Search for the cell housing the specified text and yield its [x, y] center coordinate. 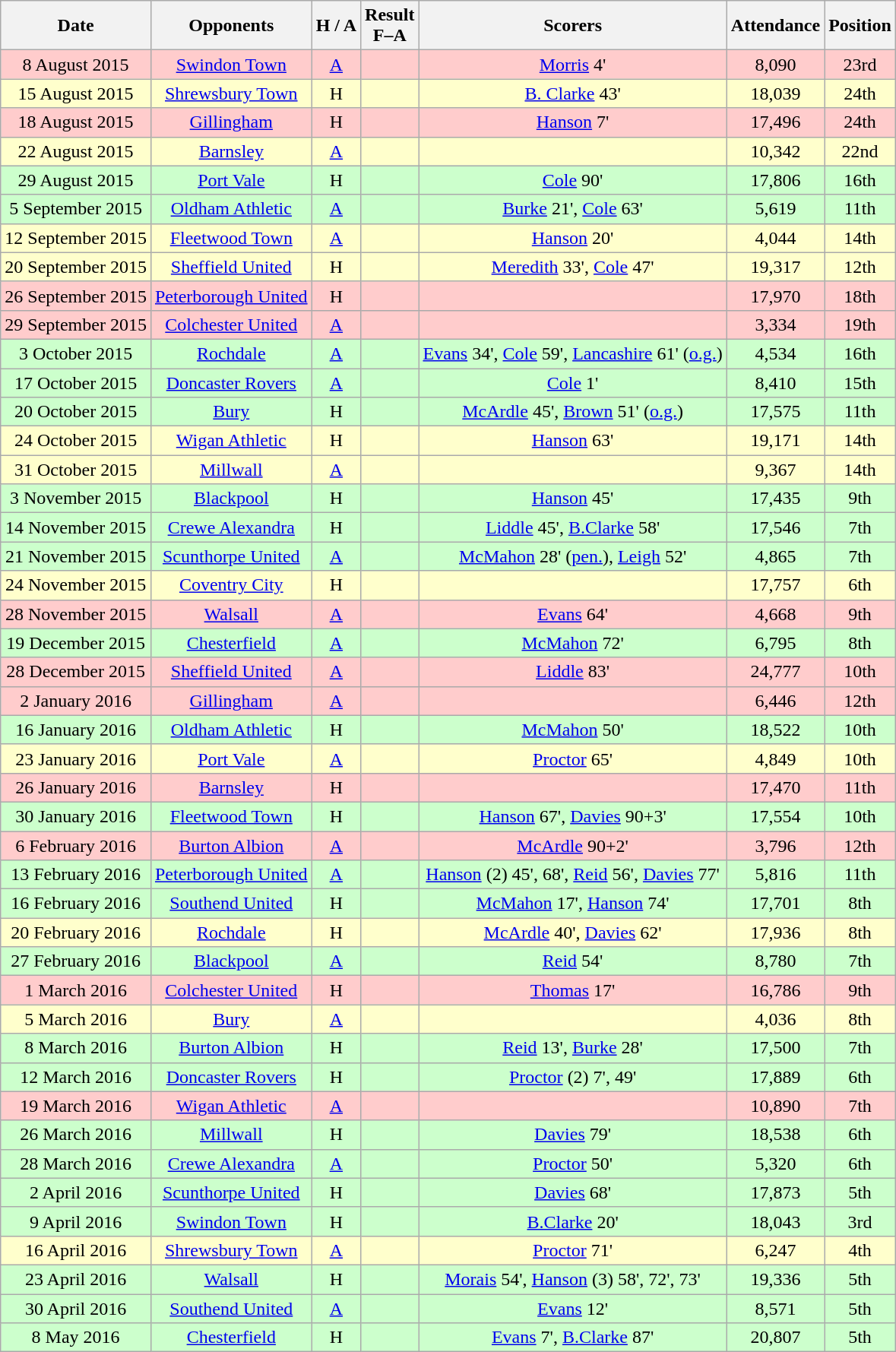
Date [76, 26]
19,317 [775, 267]
17,873 [775, 1192]
8,571 [775, 1308]
30 April 2016 [76, 1308]
17,500 [775, 1048]
8 March 2016 [76, 1048]
29 September 2015 [76, 325]
18,043 [775, 1221]
17,554 [775, 816]
16 January 2016 [76, 730]
15th [860, 382]
30 January 2016 [76, 816]
4,668 [775, 614]
Liddle 83' [573, 672]
28 November 2015 [76, 614]
McMahon 50' [573, 730]
Morais 54', Hanson (3) 58', 72', 73' [573, 1279]
3 November 2015 [76, 499]
24,777 [775, 672]
1 March 2016 [76, 990]
Proctor 50' [573, 1164]
Position [860, 26]
H / A [336, 26]
10,342 [775, 151]
Burke 21', Cole 63' [573, 209]
Reid 13', Burke 28' [573, 1048]
Evans 64' [573, 614]
McMahon 17', Hanson 74' [573, 904]
Hanson 45' [573, 499]
McMahon 28' (pen.), Leigh 52' [573, 556]
Hanson 67', Davies 90+3' [573, 816]
Cole 90' [573, 180]
19 March 2016 [76, 1106]
Davies 79' [573, 1135]
17,435 [775, 499]
Proctor 71' [573, 1250]
Evans 12' [573, 1308]
8 August 2015 [76, 65]
Cole 1' [573, 382]
4th [860, 1250]
17,757 [775, 585]
4,849 [775, 758]
17,496 [775, 122]
27 February 2016 [76, 961]
9,367 [775, 470]
Reid 54' [573, 961]
6,446 [775, 701]
17,936 [775, 932]
Hanson (2) 45', 68', Reid 56', Davies 77' [573, 875]
16 April 2016 [76, 1250]
18,538 [775, 1135]
20,807 [775, 1338]
9 April 2016 [76, 1221]
4,036 [775, 1019]
24 November 2015 [76, 585]
McArdle 40', Davies 62' [573, 932]
Davies 68' [573, 1192]
5 September 2015 [76, 209]
Hanson 7' [573, 122]
19th [860, 325]
8 May 2016 [76, 1338]
4,044 [775, 238]
Scorers [573, 26]
Thomas 17' [573, 990]
8,090 [775, 65]
Hanson 63' [573, 441]
8,410 [775, 382]
17,546 [775, 527]
ResultF–A [390, 26]
3 October 2015 [76, 353]
Morris 4' [573, 65]
5,816 [775, 875]
23 January 2016 [76, 758]
16 February 2016 [76, 904]
McArdle 90+2' [573, 846]
10,890 [775, 1106]
20 September 2015 [76, 267]
Opponents [231, 26]
Evans 34', Cole 59', Lancashire 61' (o.g.) [573, 353]
4,865 [775, 556]
16,786 [775, 990]
17,970 [775, 296]
Evans 7', B.Clarke 87' [573, 1338]
20 October 2015 [76, 412]
19,171 [775, 441]
23rd [860, 65]
McArdle 45', Brown 51' (o.g.) [573, 412]
Meredith 33', Cole 47' [573, 267]
21 November 2015 [76, 556]
26 January 2016 [76, 787]
B. Clarke 43' [573, 93]
28 December 2015 [76, 672]
20 February 2016 [76, 932]
28 March 2016 [76, 1164]
8,780 [775, 961]
2 January 2016 [76, 701]
3rd [860, 1221]
Coventry City [231, 585]
Liddle 45', B.Clarke 58' [573, 527]
18th [860, 296]
6,247 [775, 1250]
12 March 2016 [76, 1077]
19 December 2015 [76, 643]
14 November 2015 [76, 527]
17 October 2015 [76, 382]
Proctor 65' [573, 758]
26 September 2015 [76, 296]
5 March 2016 [76, 1019]
13 February 2016 [76, 875]
2 April 2016 [76, 1192]
5,619 [775, 209]
18,039 [775, 93]
6,795 [775, 643]
15 August 2015 [76, 93]
17,575 [775, 412]
3,334 [775, 325]
Attendance [775, 26]
17,701 [775, 904]
McMahon 72' [573, 643]
5,320 [775, 1164]
6 February 2016 [76, 846]
4,534 [775, 353]
22 August 2015 [76, 151]
17,470 [775, 787]
12 September 2015 [76, 238]
31 October 2015 [76, 470]
17,806 [775, 180]
23 April 2016 [76, 1279]
26 March 2016 [76, 1135]
17,889 [775, 1077]
19,336 [775, 1279]
18 August 2015 [76, 122]
Hanson 20' [573, 238]
29 August 2015 [76, 180]
B.Clarke 20' [573, 1221]
18,522 [775, 730]
22nd [860, 151]
24 October 2015 [76, 441]
3,796 [775, 846]
Proctor (2) 7', 49' [573, 1077]
